For the text-containing cell, return its midpoint in (x, y) coordinate format. 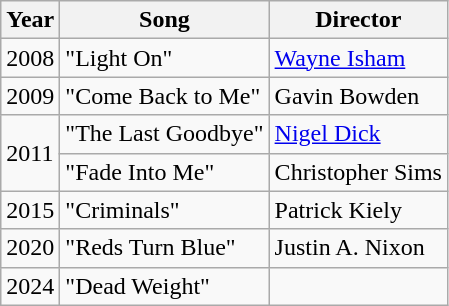
"Dead Weight" (164, 286)
2020 (30, 248)
Gavin Bowden (358, 96)
Year (30, 20)
"The Last Goodbye" (164, 134)
"Criminals" (164, 210)
2024 (30, 286)
"Light On" (164, 58)
Christopher Sims (358, 172)
Wayne Isham (358, 58)
Patrick Kiely (358, 210)
2011 (30, 153)
2008 (30, 58)
"Reds Turn Blue" (164, 248)
Nigel Dick (358, 134)
"Fade Into Me" (164, 172)
Justin A. Nixon (358, 248)
Song (164, 20)
"Come Back to Me" (164, 96)
Director (358, 20)
2015 (30, 210)
2009 (30, 96)
